Determine the [x, y] coordinate at the center of the cell enclosing the given text.  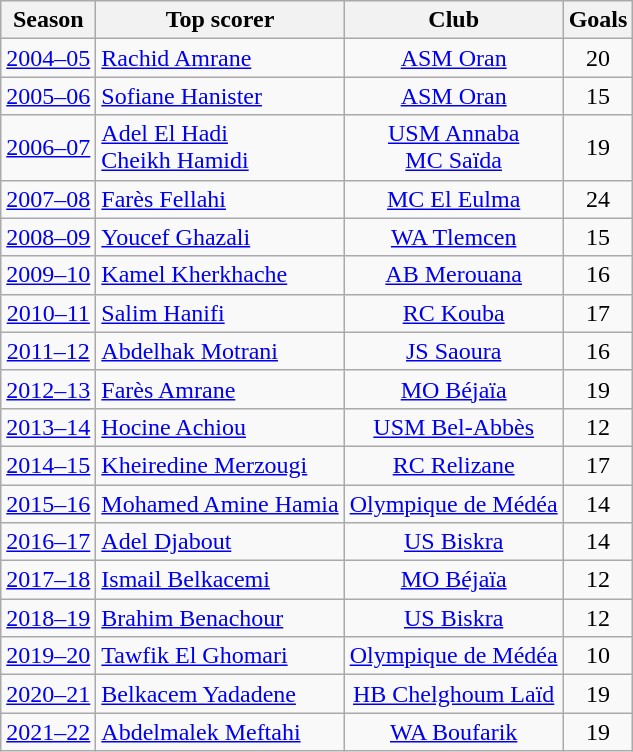
Belkacem Yadadene [220, 694]
Adel El HadiCheikh Hamidi [220, 148]
Season [48, 20]
Kheiredine Merzougi [220, 465]
2009–10 [48, 275]
Tawfik El Ghomari [220, 656]
2004–05 [48, 58]
JS Saoura [454, 351]
2018–19 [48, 618]
Kamel Kherkhache [220, 275]
Sofiane Hanister [220, 96]
Youcef Ghazali [220, 237]
Abdelhak Motrani [220, 351]
Adel Djabout [220, 542]
WA Boufarik [454, 732]
2014–15 [48, 465]
2016–17 [48, 542]
Farès Fellahi [220, 199]
Hocine Achiou [220, 427]
2020–21 [48, 694]
2017–18 [48, 580]
Top scorer [220, 20]
2006–07 [48, 148]
Brahim Benachour [220, 618]
10 [598, 656]
24 [598, 199]
Rachid Amrane [220, 58]
Salim Hanifi [220, 313]
2011–12 [48, 351]
Abdelmalek Meftahi [220, 732]
HB Chelghoum Laïd [454, 694]
AB Merouana [454, 275]
2012–13 [48, 389]
2005–06 [48, 96]
USM Bel-Abbès [454, 427]
USM AnnabaMC Saïda [454, 148]
20 [598, 58]
Ismail Belkacemi [220, 580]
MC El Eulma [454, 199]
2019–20 [48, 656]
2021–22 [48, 732]
2010–11 [48, 313]
2015–16 [48, 503]
2008–09 [48, 237]
Goals [598, 20]
Club [454, 20]
RC Kouba [454, 313]
Mohamed Amine Hamia [220, 503]
2013–14 [48, 427]
Farès Amrane [220, 389]
2007–08 [48, 199]
WA Tlemcen [454, 237]
RC Relizane [454, 465]
